Locate the cell with the specified text and output its [x, y] center coordinate. 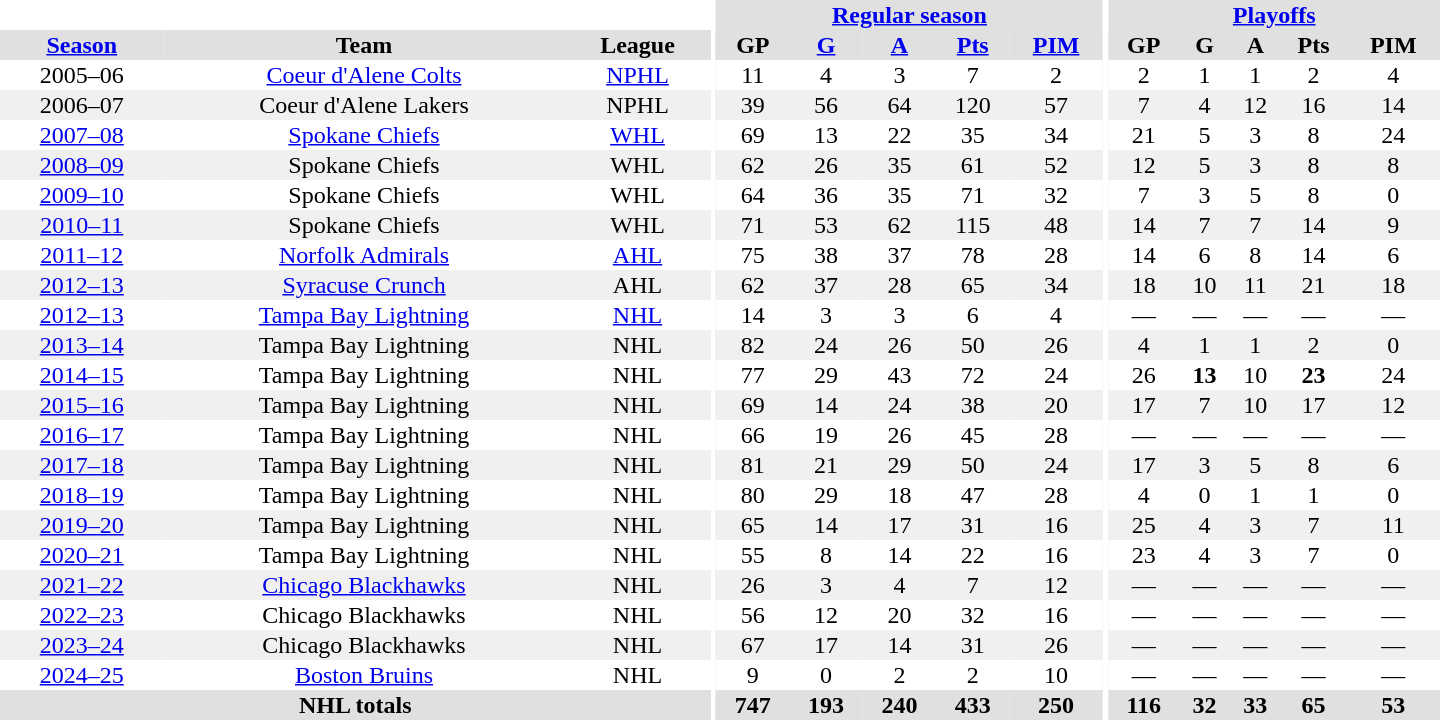
250 [1056, 705]
Regular season [910, 15]
120 [972, 105]
League [637, 45]
48 [1056, 225]
2013–14 [82, 345]
116 [1144, 705]
Season [82, 45]
2009–10 [82, 195]
2010–11 [82, 225]
2007–08 [82, 135]
Boston Bruins [364, 675]
NHL totals [356, 705]
115 [972, 225]
2016–17 [82, 435]
Coeur d'Alene Lakers [364, 105]
747 [752, 705]
240 [900, 705]
36 [826, 195]
Syracuse Crunch [364, 285]
81 [752, 465]
75 [752, 255]
77 [752, 375]
78 [972, 255]
2019–20 [82, 525]
61 [972, 165]
45 [972, 435]
2006–07 [82, 105]
43 [900, 375]
2023–24 [82, 645]
39 [752, 105]
2014–15 [82, 375]
82 [752, 345]
80 [752, 495]
33 [1256, 705]
2018–19 [82, 495]
55 [752, 555]
52 [1056, 165]
2022–23 [82, 615]
2024–25 [82, 675]
66 [752, 435]
2020–21 [82, 555]
2017–18 [82, 465]
433 [972, 705]
Norfolk Admirals [364, 255]
2015–16 [82, 405]
193 [826, 705]
Coeur d'Alene Colts [364, 75]
57 [1056, 105]
25 [1144, 525]
2005–06 [82, 75]
19 [826, 435]
67 [752, 645]
Team [364, 45]
2021–22 [82, 585]
2008–09 [82, 165]
72 [972, 375]
47 [972, 495]
2011–12 [82, 255]
Playoffs [1274, 15]
